Find where the given text appears and provide that cell's center as [X, Y] coordinate. 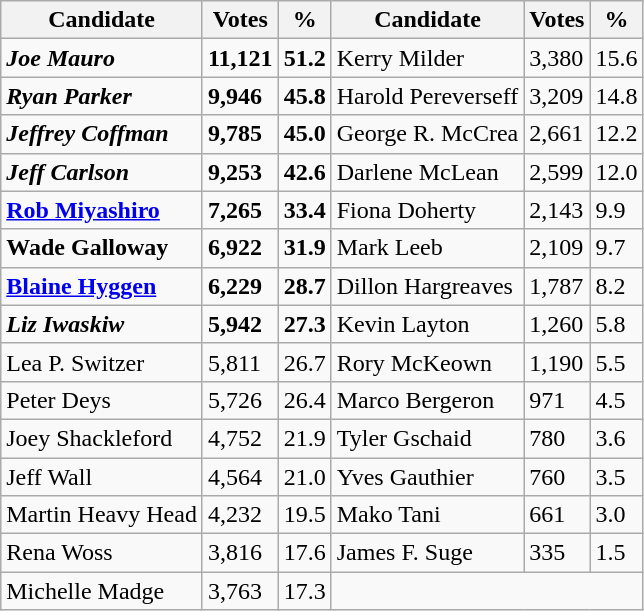
Rena Woss [102, 553]
2,109 [557, 248]
Yves Gauthier [428, 477]
Darlene McLean [428, 172]
Joey Shackleford [102, 438]
12.2 [616, 134]
4,564 [240, 477]
3,380 [557, 58]
15.6 [616, 58]
5.8 [616, 324]
3.6 [616, 438]
12.0 [616, 172]
17.6 [304, 553]
4,232 [240, 515]
3,763 [240, 591]
Lea P. Switzer [102, 362]
James F. Suge [428, 553]
1,787 [557, 286]
Ryan Parker [102, 96]
1,190 [557, 362]
George R. McCrea [428, 134]
Rob Miyashiro [102, 210]
Marco Bergeron [428, 400]
27.3 [304, 324]
1,260 [557, 324]
Jeff Wall [102, 477]
21.0 [304, 477]
33.4 [304, 210]
4.5 [616, 400]
9,946 [240, 96]
26.7 [304, 362]
3.0 [616, 515]
Liz Iwaskiw [102, 324]
Tyler Gschaid [428, 438]
5,726 [240, 400]
661 [557, 515]
1.5 [616, 553]
3,209 [557, 96]
Dillon Hargreaves [428, 286]
971 [557, 400]
5.5 [616, 362]
9,253 [240, 172]
4,752 [240, 438]
9.9 [616, 210]
45.8 [304, 96]
5,811 [240, 362]
780 [557, 438]
Kevin Layton [428, 324]
Blaine Hyggen [102, 286]
Joe Mauro [102, 58]
9,785 [240, 134]
7,265 [240, 210]
Jeffrey Coffman [102, 134]
2,143 [557, 210]
28.7 [304, 286]
6,922 [240, 248]
Rory McKeown [428, 362]
Fiona Doherty [428, 210]
11,121 [240, 58]
Martin Heavy Head [102, 515]
51.2 [304, 58]
Jeff Carlson [102, 172]
45.0 [304, 134]
31.9 [304, 248]
42.6 [304, 172]
3.5 [616, 477]
9.7 [616, 248]
Kerry Milder [428, 58]
Mark Leeb [428, 248]
6,229 [240, 286]
2,599 [557, 172]
760 [557, 477]
14.8 [616, 96]
26.4 [304, 400]
17.3 [304, 591]
21.9 [304, 438]
5,942 [240, 324]
335 [557, 553]
8.2 [616, 286]
2,661 [557, 134]
Harold Pereverseff [428, 96]
Wade Galloway [102, 248]
Mako Tani [428, 515]
3,816 [240, 553]
Michelle Madge [102, 591]
Peter Deys [102, 400]
19.5 [304, 515]
